From the cell containing the given text, extract its center point as [x, y] coordinate. 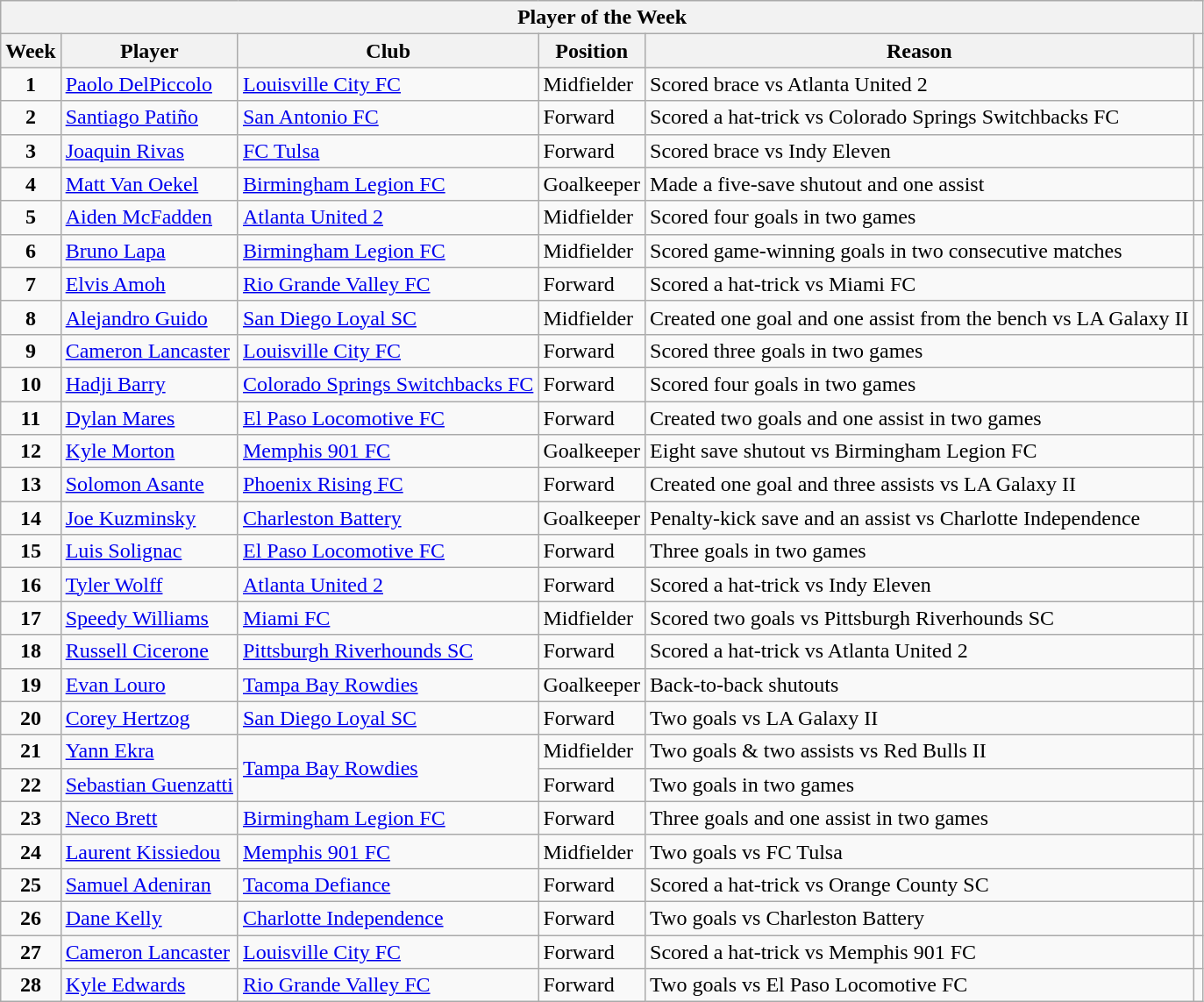
San Antonio FC [388, 117]
Russell Cicerone [149, 651]
Reason [920, 51]
22 [31, 785]
Joaquin Rivas [149, 151]
12 [31, 451]
2 [31, 117]
Charlotte Independence [388, 918]
18 [31, 651]
Scored three goals in two games [920, 351]
Kyle Morton [149, 451]
Speedy Williams [149, 618]
Player [149, 51]
3 [31, 151]
5 [31, 217]
Laurent Kissiedou [149, 851]
11 [31, 418]
Two goals vs Charleston Battery [920, 918]
FC Tulsa [388, 151]
Week [31, 51]
15 [31, 551]
Two goals in two games [920, 785]
20 [31, 718]
1 [31, 84]
Corey Hertzog [149, 718]
24 [31, 851]
Tyler Wolff [149, 585]
Scored two goals vs Pittsburgh Riverhounds SC [920, 618]
Scored game-winning goals in two consecutive matches [920, 251]
Back-to-back shutouts [920, 685]
Scored a hat-trick vs Atlanta United 2 [920, 651]
Position [592, 51]
Club [388, 51]
Two goals vs LA Galaxy II [920, 718]
Colorado Springs Switchbacks FC [388, 384]
Bruno Lapa [149, 251]
Luis Solignac [149, 551]
Penalty-kick save and an assist vs Charlotte Independence [920, 518]
Three goals and one assist in two games [920, 818]
23 [31, 818]
Scored brace vs Indy Eleven [920, 151]
19 [31, 685]
Paolo DelPiccolo [149, 84]
Two goals vs FC Tulsa [920, 851]
Samuel Adeniran [149, 885]
Scored brace vs Atlanta United 2 [920, 84]
16 [31, 585]
Sebastian Guenzatti [149, 785]
Santiago Patiño [149, 117]
Scored a hat-trick vs Indy Eleven [920, 585]
7 [31, 284]
Solomon Asante [149, 485]
Charleston Battery [388, 518]
Dylan Mares [149, 418]
27 [31, 951]
Kyle Edwards [149, 985]
8 [31, 317]
Alejandro Guido [149, 317]
Scored a hat-trick vs Orange County SC [920, 885]
Elvis Amoh [149, 284]
Hadji Barry [149, 384]
Matt Van Oekel [149, 184]
Scored a hat-trick vs Miami FC [920, 284]
Scored a hat-trick vs Colorado Springs Switchbacks FC [920, 117]
Neco Brett [149, 818]
Pittsburgh Riverhounds SC [388, 651]
14 [31, 518]
Miami FC [388, 618]
13 [31, 485]
25 [31, 885]
Aiden McFadden [149, 217]
Dane Kelly [149, 918]
Created one goal and one assist from the bench vs LA Galaxy II [920, 317]
9 [31, 351]
Created one goal and three assists vs LA Galaxy II [920, 485]
Three goals in two games [920, 551]
17 [31, 618]
Created two goals and one assist in two games [920, 418]
Scored a hat-trick vs Memphis 901 FC [920, 951]
Made a five-save shutout and one assist [920, 184]
Evan Louro [149, 685]
Phoenix Rising FC [388, 485]
Joe Kuzminsky [149, 518]
Two goals vs El Paso Locomotive FC [920, 985]
Player of the Week [602, 18]
Two goals & two assists vs Red Bulls II [920, 751]
6 [31, 251]
28 [31, 985]
Eight save shutout vs Birmingham Legion FC [920, 451]
Tacoma Defiance [388, 885]
Yann Ekra [149, 751]
4 [31, 184]
10 [31, 384]
26 [31, 918]
21 [31, 751]
